Capture the cell that displays the provided text and extract its (X, Y) central coordinate. 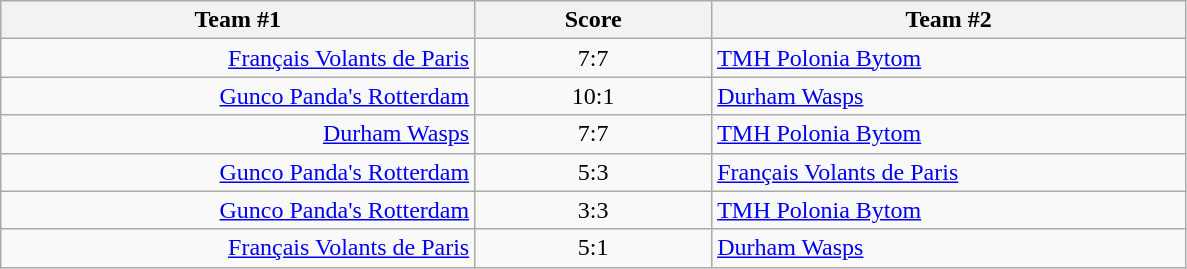
5:1 (594, 248)
3:3 (594, 210)
5:3 (594, 172)
10:1 (594, 96)
Score (594, 20)
Team #1 (238, 20)
Team #2 (949, 20)
